For the text-containing cell, return its midpoint in (x, y) coordinate format. 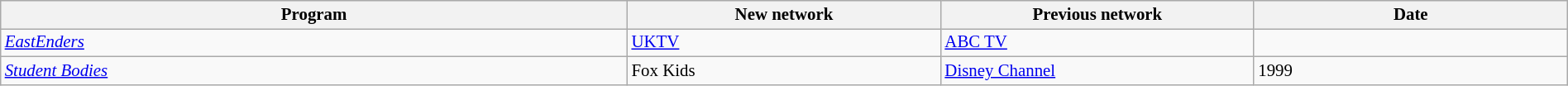
Date (1411, 15)
EastEnders (314, 42)
Student Bodies (314, 70)
Fox Kids (784, 70)
Disney Channel (1097, 70)
ABC TV (1097, 42)
New network (784, 15)
1999 (1411, 70)
Program (314, 15)
Previous network (1097, 15)
UKTV (784, 42)
